Extract the [X, Y] coordinate from the center of the cell holding the provided text.  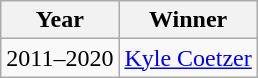
Kyle Coetzer [188, 58]
2011–2020 [60, 58]
Winner [188, 20]
Year [60, 20]
